Capture the cell that displays the provided text and extract its [x, y] central coordinate. 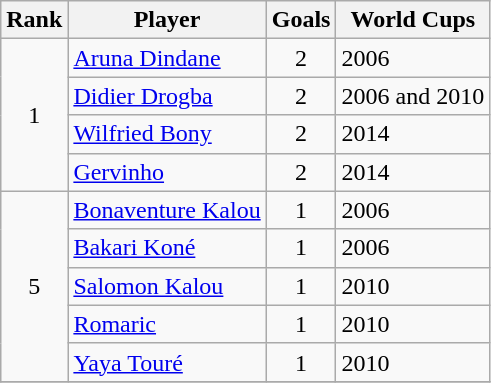
Salomon Kalou [167, 286]
2006 and 2010 [413, 96]
Aruna Dindane [167, 58]
Goals [301, 20]
Bonaventure Kalou [167, 210]
Bakari Koné [167, 248]
Wilfried Bony [167, 134]
Player [167, 20]
Yaya Touré [167, 362]
World Cups [413, 20]
5 [34, 286]
Rank [34, 20]
Didier Drogba [167, 96]
Romaric [167, 324]
Gervinho [167, 172]
